Output the (X, Y) coordinate of the center of the cell containing the given text.  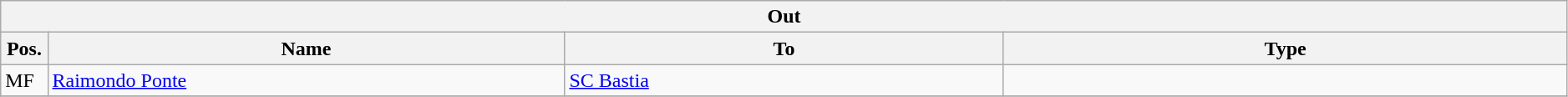
Pos. (24, 48)
Out (784, 17)
Name (306, 48)
MF (24, 80)
SC Bastia (784, 80)
To (784, 48)
Type (1285, 48)
Raimondo Ponte (306, 80)
